Search for the cell housing the specified text and yield its [x, y] center coordinate. 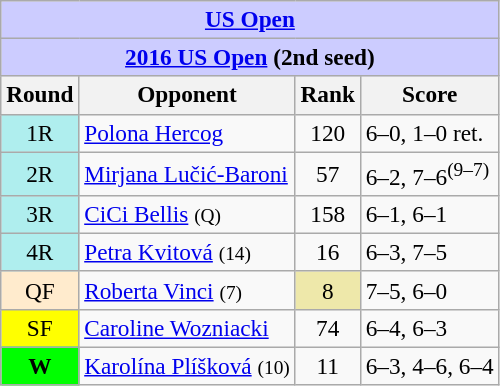
Karolína Plíšková (10) [187, 366]
6–3, 7–5 [430, 252]
2R [40, 173]
3R [40, 214]
16 [328, 252]
Score [430, 95]
11 [328, 366]
Polona Hercog [187, 133]
Mirjana Lučić-Baroni [187, 173]
Roberta Vinci (7) [187, 290]
57 [328, 173]
6–1, 6–1 [430, 214]
US Open [250, 19]
CiCi Bellis (Q) [187, 214]
Caroline Wozniacki [187, 328]
74 [328, 328]
6–2, 7–6(9–7) [430, 173]
6–0, 1–0 ret. [430, 133]
4R [40, 252]
Petra Kvitová (14) [187, 252]
1R [40, 133]
QF [40, 290]
SF [40, 328]
7–5, 6–0 [430, 290]
158 [328, 214]
8 [328, 290]
2016 US Open (2nd seed) [250, 57]
120 [328, 133]
W [40, 366]
6–4, 6–3 [430, 328]
6–3, 4–6, 6–4 [430, 366]
Opponent [187, 95]
Rank [328, 95]
Round [40, 95]
